Identify which cell holds the provided text, then report its (x, y) central coordinate. 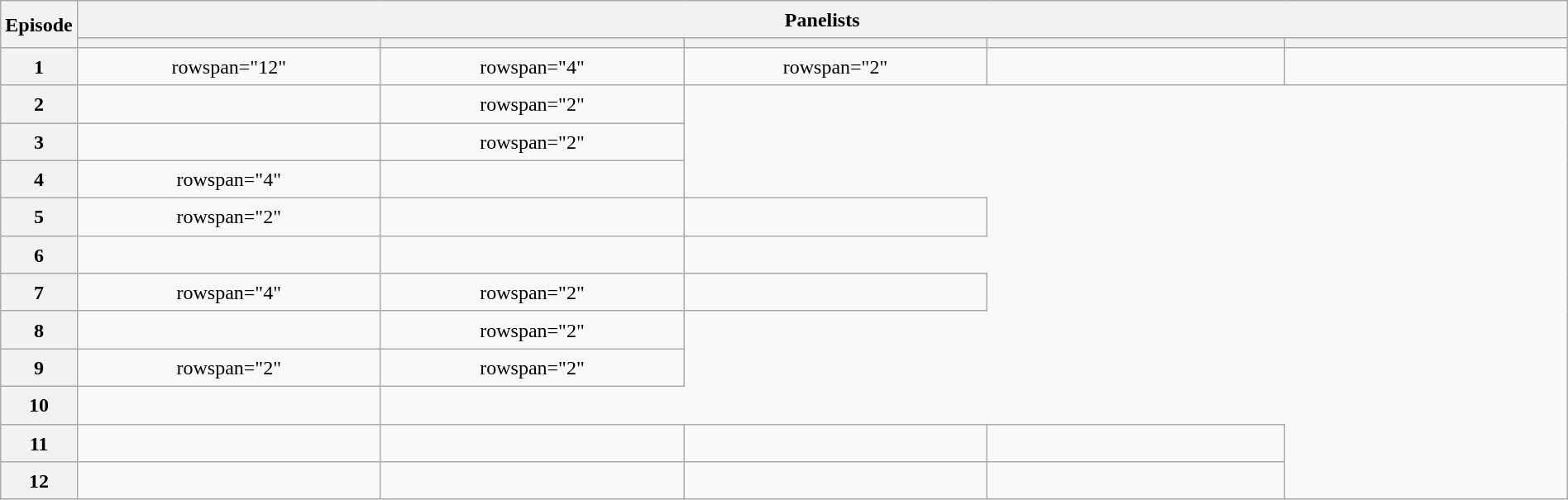
4 (39, 179)
rowspan="12" (228, 66)
Panelists (822, 20)
8 (39, 330)
2 (39, 104)
6 (39, 255)
3 (39, 141)
10 (39, 405)
11 (39, 443)
7 (39, 293)
5 (39, 217)
12 (39, 481)
9 (39, 368)
1 (39, 66)
Episode (39, 25)
